Output the [x, y] coordinate of the center of the cell containing the given text.  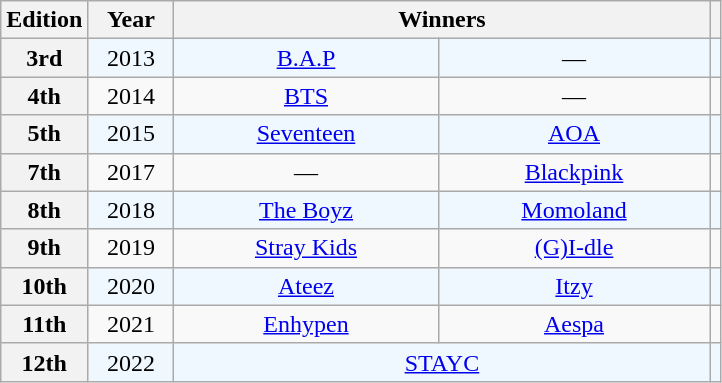
9th [44, 248]
2017 [131, 172]
2013 [131, 58]
7th [44, 172]
5th [44, 134]
2015 [131, 134]
Aespa [574, 324]
2018 [131, 210]
8th [44, 210]
Blackpink [574, 172]
2021 [131, 324]
3rd [44, 58]
11th [44, 324]
Year [131, 20]
Winners [442, 20]
2014 [131, 96]
Edition [44, 20]
Seventeen [306, 134]
2022 [131, 362]
Momoland [574, 210]
10th [44, 286]
B.A.P [306, 58]
BTS [306, 96]
The Boyz [306, 210]
12th [44, 362]
STAYC [442, 362]
(G)I-dle [574, 248]
Stray Kids [306, 248]
Enhypen [306, 324]
Ateez [306, 286]
AOA [574, 134]
2020 [131, 286]
Itzy [574, 286]
2019 [131, 248]
4th [44, 96]
